Search for the cell housing the specified text and yield its (x, y) center coordinate. 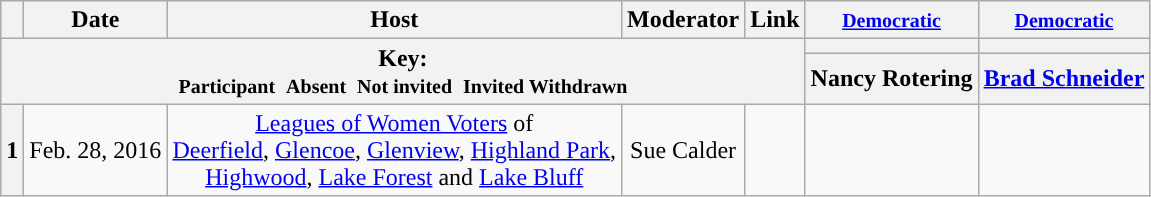
1 (12, 150)
Brad Schneider (1064, 78)
Leagues of Women Voters ofDeerfield, Glencoe, Glenview, Highland Park,Highwood, Lake Forest and Lake Bluff (394, 150)
Feb. 28, 2016 (96, 150)
Moderator (684, 20)
Link (775, 20)
Sue Calder (684, 150)
Key: Participant Absent Not invited Invited Withdrawn (403, 72)
Date (96, 20)
Host (394, 20)
Nancy Rotering (892, 78)
